Determine the (x, y) coordinate at the center of the cell enclosing the given text.  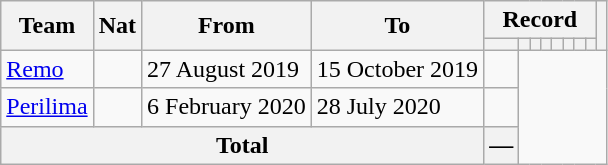
To (397, 26)
28 July 2020 (397, 107)
Total (242, 145)
Remo (47, 69)
From (227, 26)
Nat (117, 26)
27 August 2019 (227, 69)
6 February 2020 (227, 107)
— (502, 145)
15 October 2019 (397, 69)
Record (540, 20)
Perilima (47, 107)
Team (47, 26)
